Locate the cell with the specified text and output its [x, y] center coordinate. 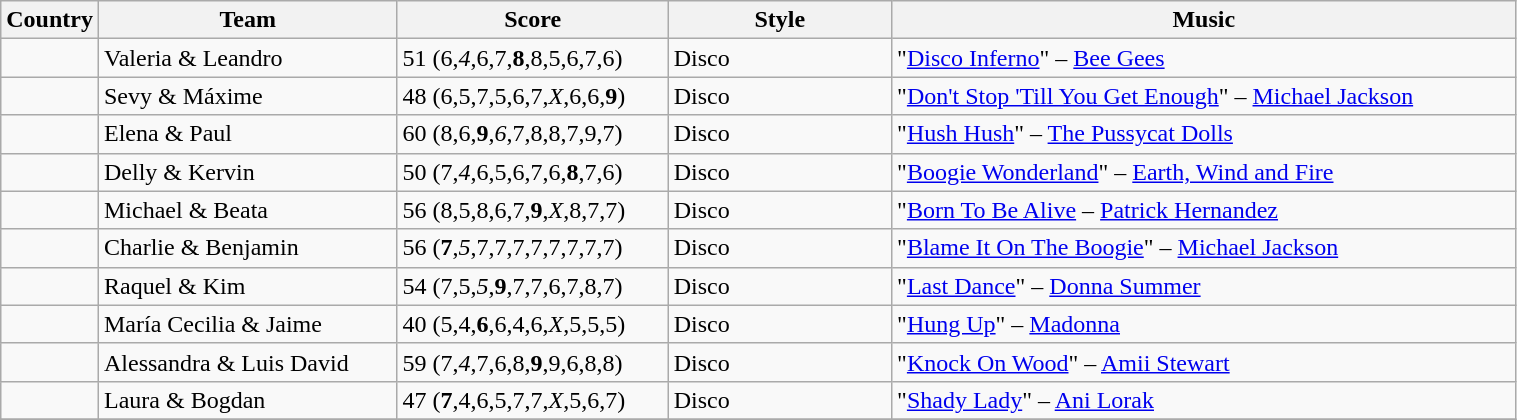
Score [532, 20]
"Shady Lady" – Ani Lorak [1204, 400]
Delly & Kervin [248, 172]
40 (5,4,6,6,4,6,X,5,5,5) [532, 324]
"Boogie Wonderland" – Earth, Wind and Fire [1204, 172]
Style [780, 20]
54 (7,5,5,9,7,7,6,7,8,7) [532, 286]
47 (7,4,6,5,7,7,X,5,6,7) [532, 400]
"Hush Hush" – The Pussycat Dolls [1204, 134]
Music [1204, 20]
"Knock On Wood" – Amii Stewart [1204, 362]
Valeria & Leandro [248, 58]
"Born To Be Alive – Patrick Hernandez [1204, 210]
56 (7,5,7,7,7,7,7,7,7,7) [532, 248]
56 (8,5,8,6,7,9,X,8,7,7) [532, 210]
"Don't Stop 'Till You Get Enough" – Michael Jackson [1204, 96]
"Hung Up" – Madonna [1204, 324]
"Disco Inferno" – Bee Gees [1204, 58]
60 (8,6,9,6,7,8,8,7,9,7) [532, 134]
María Cecilia & Jaime [248, 324]
Michael & Beata [248, 210]
"Blame It On The Boogie" – Michael Jackson [1204, 248]
Elena & Paul [248, 134]
"Last Dance" – Donna Summer [1204, 286]
Laura & Bogdan [248, 400]
Raquel & Kim [248, 286]
Charlie & Benjamin [248, 248]
Alessandra & Luis David [248, 362]
Country [50, 20]
Sevy & Máxime [248, 96]
50 (7,4,6,5,6,7,6,8,7,6) [532, 172]
Team [248, 20]
51 (6,4,6,7,8,8,5,6,7,6) [532, 58]
48 (6,5,7,5,6,7,X,6,6,9) [532, 96]
59 (7,4,7,6,8,9,9,6,8,8) [532, 362]
